Pinpoint the cell where the given text exists, returning its (X, Y) midpoint coordinate. 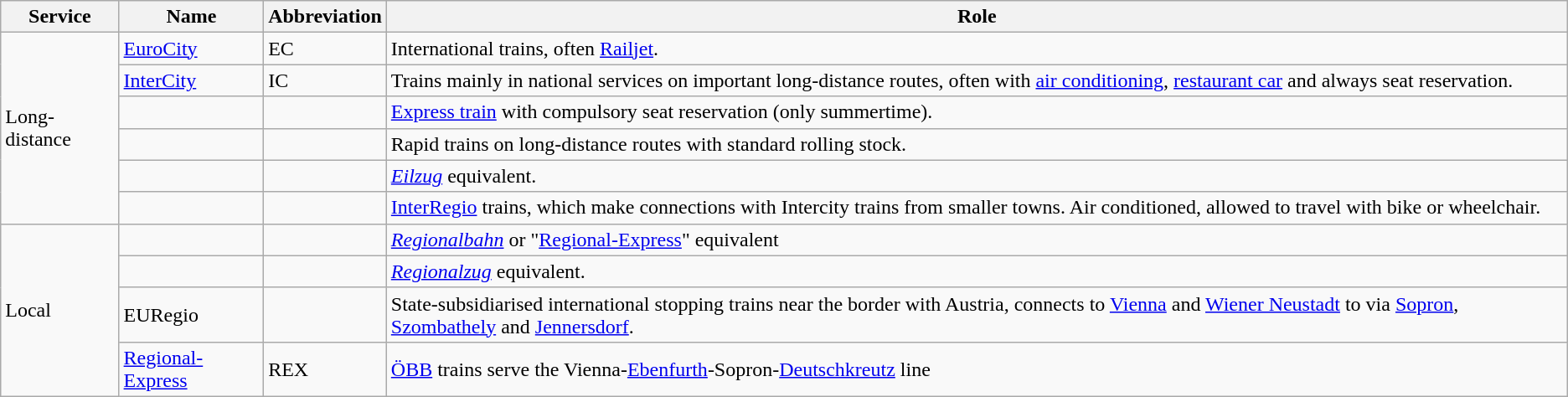
InterCity (191, 80)
Long-distance (60, 128)
InterRegio trains, which make connections with Intercity trains from smaller towns. Air conditioned, allowed to travel with bike or wheelchair. (977, 208)
Eilzug equivalent. (977, 176)
Name (191, 17)
EURegio (191, 315)
Express train with compulsory seat reservation (only summertime). (977, 112)
EC (325, 49)
Role (977, 17)
EuroCity (191, 49)
Trains mainly in national services on important long-distance routes, often with air conditioning, restaurant car and always seat reservation. (977, 80)
International trains, often Railjet. (977, 49)
Regional-Express (191, 369)
Rapid trains on long-distance routes with standard rolling stock. (977, 144)
Local (60, 310)
IC (325, 80)
Service (60, 17)
Regionalbahn or "Regional-Express" equivalent (977, 240)
Regionalzug equivalent. (977, 271)
REX (325, 369)
Abbreviation (325, 17)
ÖBB trains serve the Vienna-Ebenfurth-Sopron-Deutschkreutz line (977, 369)
